Provide the [x, y] coordinate of the cell's center where the given text is located.  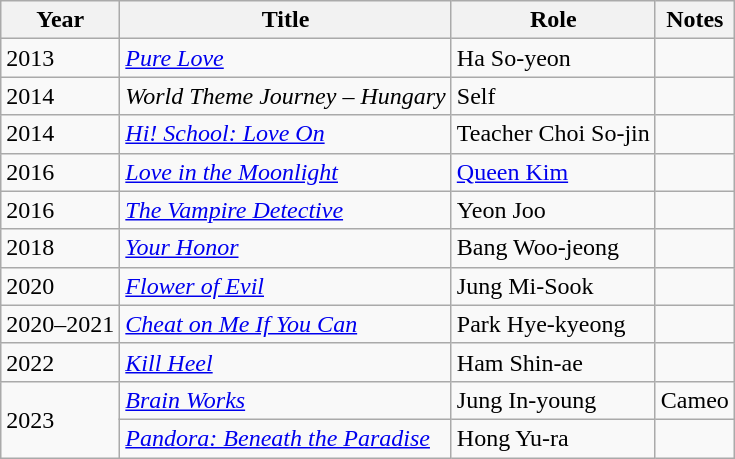
Queen Kim [553, 172]
Cameo [694, 400]
Hi! School: Love On [286, 134]
Pure Love [286, 58]
2018 [60, 248]
Self [553, 96]
Year [60, 20]
Jung Mi-Sook [553, 286]
Flower of Evil [286, 286]
Notes [694, 20]
Yeon Joo [553, 210]
Kill Heel [286, 362]
2020 [60, 286]
2020–2021 [60, 324]
Your Honor [286, 248]
Pandora: Beneath the Paradise [286, 438]
Cheat on Me If You Can [286, 324]
Bang Woo-jeong [553, 248]
World Theme Journey – Hungary [286, 96]
Title [286, 20]
Teacher Choi So-jin [553, 134]
Ha So-yeon [553, 58]
Hong Yu-ra [553, 438]
2013 [60, 58]
Park Hye-kyeong [553, 324]
2023 [60, 419]
Love in the Moonlight [286, 172]
Brain Works [286, 400]
Role [553, 20]
Ham Shin-ae [553, 362]
2022 [60, 362]
The Vampire Detective [286, 210]
Jung In-young [553, 400]
